Provide the [X, Y] coordinate of the cell's center where the given text is located.  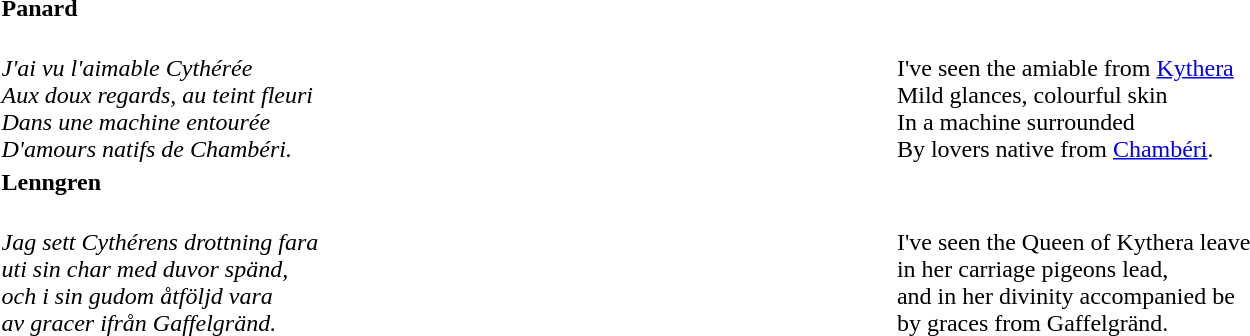
J'ai vu l'aimable Cythérée Aux doux regards, au teint fleuri Dans une machine entourée D'amours natifs de Chambéri. [446, 95]
